Extract the [X, Y] coordinate from the center of the cell holding the provided text.  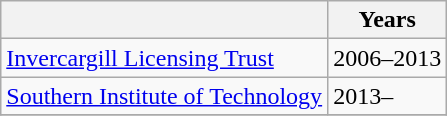
Invercargill Licensing Trust [164, 58]
Years [388, 20]
Southern Institute of Technology [164, 96]
2013– [388, 96]
2006–2013 [388, 58]
